Pinpoint the cell where the given text exists, returning its (X, Y) midpoint coordinate. 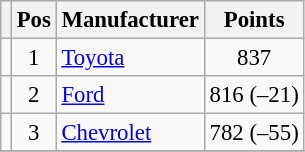
Ford (130, 95)
3 (34, 133)
Toyota (130, 58)
Chevrolet (130, 133)
837 (254, 58)
Points (254, 20)
1 (34, 58)
816 (–21) (254, 95)
2 (34, 95)
Pos (34, 20)
782 (–55) (254, 133)
Manufacturer (130, 20)
